Return [X, Y] of the center of cell containing provided text 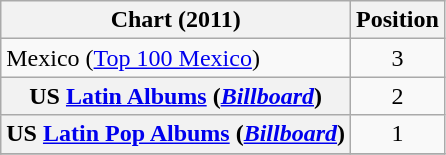
2 [398, 96]
US Latin Pop Albums (Billboard) [176, 134]
US Latin Albums (Billboard) [176, 96]
Position [398, 20]
1 [398, 134]
3 [398, 58]
Chart (2011) [176, 20]
Mexico (Top 100 Mexico) [176, 58]
